Search for the cell housing the specified text and yield its [X, Y] center coordinate. 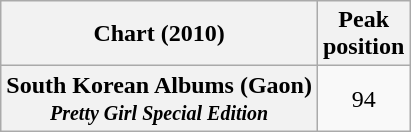
Chart (2010) [160, 34]
Peakposition [363, 34]
94 [363, 98]
South Korean Albums (Gaon)Pretty Girl Special Edition [160, 98]
